From the cell containing the given text, extract its center point as (x, y) coordinate. 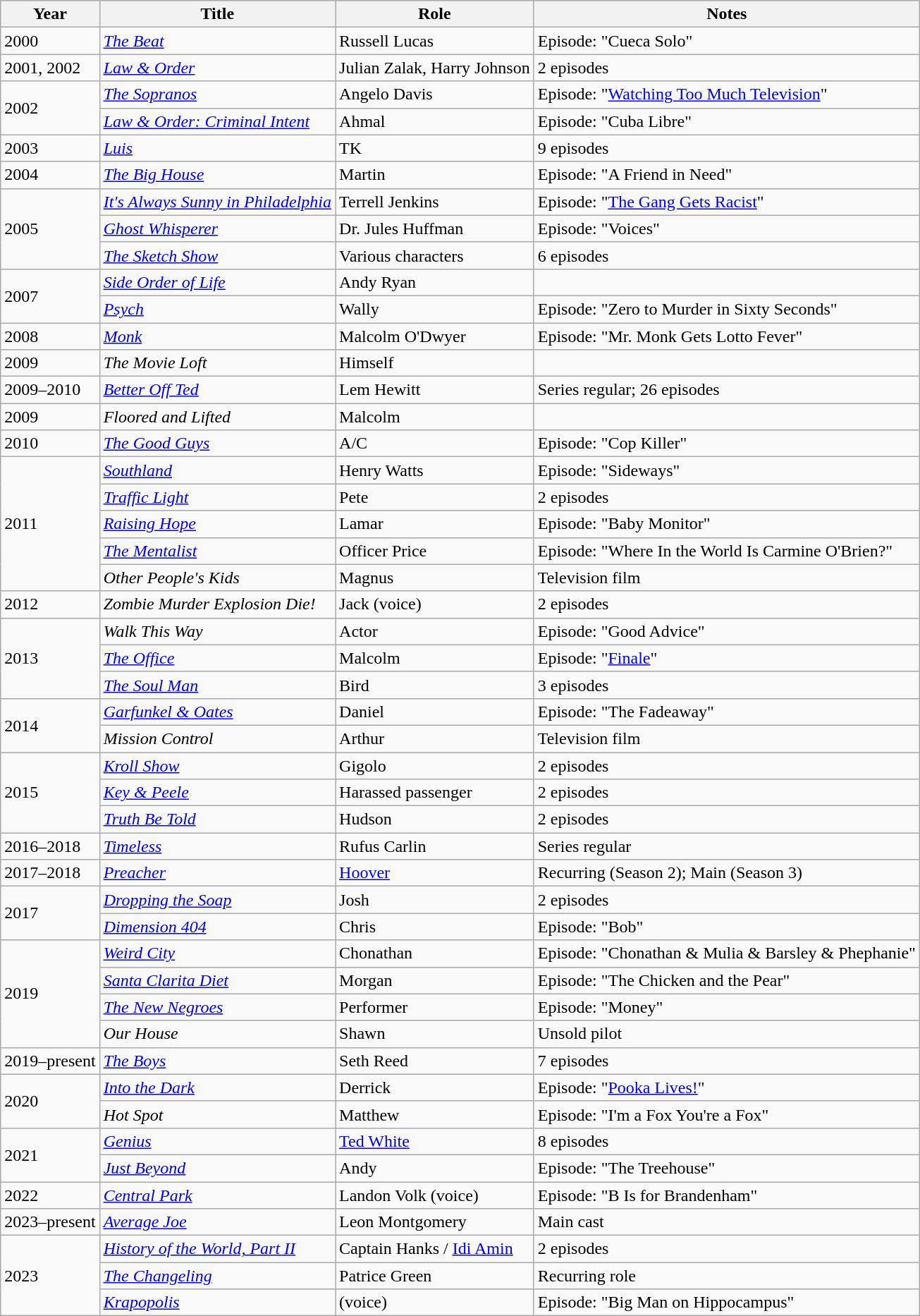
Terrell Jenkins (435, 202)
2015 (50, 792)
Side Order of Life (217, 282)
Santa Clarita Diet (217, 980)
Unsold pilot (726, 1034)
Kroll Show (217, 765)
Martin (435, 175)
The Movie Loft (217, 363)
Wally (435, 309)
9 episodes (726, 148)
The Changeling (217, 1276)
Episode: "Baby Monitor" (726, 524)
Zombie Murder Explosion Die! (217, 604)
Truth Be Told (217, 820)
Julian Zalak, Harry Johnson (435, 68)
Floored and Lifted (217, 417)
Main cast (726, 1222)
Mission Control (217, 738)
The Sketch Show (217, 255)
2019–present (50, 1061)
Gigolo (435, 765)
2020 (50, 1101)
Episode: "A Friend in Need" (726, 175)
Preacher (217, 873)
2007 (50, 296)
Episode: "Money" (726, 1007)
Key & Peele (217, 793)
Seth Reed (435, 1061)
Recurring role (726, 1276)
Pete (435, 497)
Angelo Davis (435, 95)
Officer Price (435, 551)
Shawn (435, 1034)
Captain Hanks / Idi Amin (435, 1249)
Ghost Whisperer (217, 229)
Hoover (435, 873)
The New Negroes (217, 1007)
Title (217, 14)
Law & Order: Criminal Intent (217, 121)
Series regular; 26 episodes (726, 390)
Garfunkel & Oates (217, 712)
2023–present (50, 1222)
Episode: "Finale" (726, 658)
Lem Hewitt (435, 390)
The Big House (217, 175)
Malcolm O'Dwyer (435, 336)
TK (435, 148)
Harassed passenger (435, 793)
Other People's Kids (217, 578)
Episode: "The Fadeaway" (726, 712)
Hudson (435, 820)
Performer (435, 1007)
Genius (217, 1141)
Bird (435, 685)
History of the World, Part II (217, 1249)
Magnus (435, 578)
Average Joe (217, 1222)
Traffic Light (217, 497)
2009–2010 (50, 390)
Walk This Way (217, 631)
The Good Guys (217, 444)
Better Off Ted (217, 390)
2022 (50, 1195)
Raising Hope (217, 524)
Dropping the Soap (217, 900)
2017–2018 (50, 873)
Derrick (435, 1087)
The Soul Man (217, 685)
A/C (435, 444)
The Office (217, 658)
The Boys (217, 1061)
6 episodes (726, 255)
The Mentalist (217, 551)
Law & Order (217, 68)
Episode: "The Chicken and the Pear" (726, 980)
Morgan (435, 980)
Recurring (Season 2); Main (Season 3) (726, 873)
8 episodes (726, 1141)
Leon Montgomery (435, 1222)
The Sopranos (217, 95)
Episode: "Voices" (726, 229)
Dr. Jules Huffman (435, 229)
(voice) (435, 1303)
Notes (726, 14)
2003 (50, 148)
Lamar (435, 524)
Into the Dark (217, 1087)
Episode: "Pooka Lives!" (726, 1087)
Episode: "Big Man on Hippocampus" (726, 1303)
Episode: "Where In the World Is Carmine O'Brien?" (726, 551)
Episode: "Cop Killer" (726, 444)
Russell Lucas (435, 41)
Episode: "Sideways" (726, 470)
Series regular (726, 846)
Krapopolis (217, 1303)
Southland (217, 470)
Year (50, 14)
Ted White (435, 1141)
Matthew (435, 1114)
2016–2018 (50, 846)
Patrice Green (435, 1276)
Jack (voice) (435, 604)
Andy (435, 1168)
2000 (50, 41)
Himself (435, 363)
2011 (50, 524)
Various characters (435, 255)
Landon Volk (voice) (435, 1195)
Andy Ryan (435, 282)
2001, 2002 (50, 68)
Episode: "Mr. Monk Gets Lotto Fever" (726, 336)
2010 (50, 444)
It's Always Sunny in Philadelphia (217, 202)
3 episodes (726, 685)
2019 (50, 994)
Episode: "Cueca Solo" (726, 41)
Henry Watts (435, 470)
2005 (50, 229)
Timeless (217, 846)
Dimension 404 (217, 927)
Josh (435, 900)
Monk (217, 336)
Luis (217, 148)
Daniel (435, 712)
2021 (50, 1154)
Just Beyond (217, 1168)
Arthur (435, 738)
7 episodes (726, 1061)
Hot Spot (217, 1114)
Rufus Carlin (435, 846)
Episode: "Zero to Murder in Sixty Seconds" (726, 309)
Episode: "The Gang Gets Racist" (726, 202)
Ahmal (435, 121)
Episode: "Cuba Libre" (726, 121)
Episode: "Chonathan & Mulia & Barsley & Phephanie" (726, 954)
2013 (50, 658)
Psych (217, 309)
2012 (50, 604)
2014 (50, 725)
Episode: "Good Advice" (726, 631)
2002 (50, 108)
The Beat (217, 41)
Episode: "The Treehouse" (726, 1168)
2023 (50, 1276)
Role (435, 14)
Chonathan (435, 954)
Episode: "I'm a Fox You're a Fox" (726, 1114)
Chris (435, 927)
Episode: "Bob" (726, 927)
Weird City (217, 954)
2017 (50, 913)
Episode: "B Is for Brandenham" (726, 1195)
Our House (217, 1034)
2004 (50, 175)
Central Park (217, 1195)
Actor (435, 631)
2008 (50, 336)
Episode: "Watching Too Much Television" (726, 95)
